Detect which cell encompasses the target text, then output its (X, Y) center coordinate. 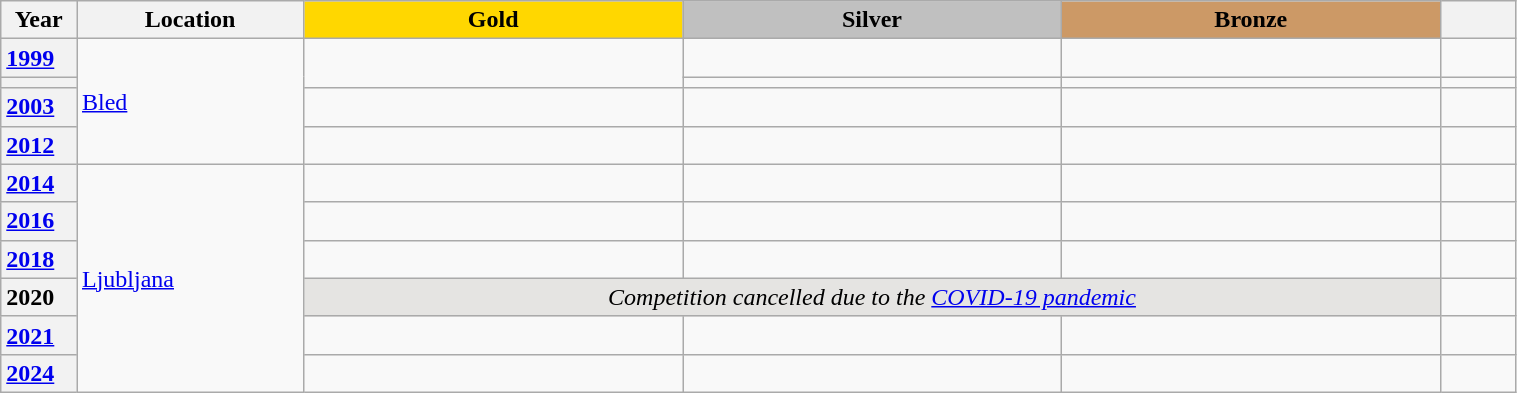
Year (39, 20)
2018 (39, 259)
2014 (39, 183)
Bronze (1250, 20)
Bled (190, 102)
2021 (39, 335)
2020 (39, 297)
Competition cancelled due to the COVID-19 pandemic (872, 297)
2016 (39, 221)
2003 (39, 107)
Ljubljana (190, 278)
Silver (872, 20)
Location (190, 20)
2024 (39, 373)
1999 (39, 58)
Gold (494, 20)
2012 (39, 145)
